Determine the [X, Y] coordinate at the center of the cell enclosing the given text.  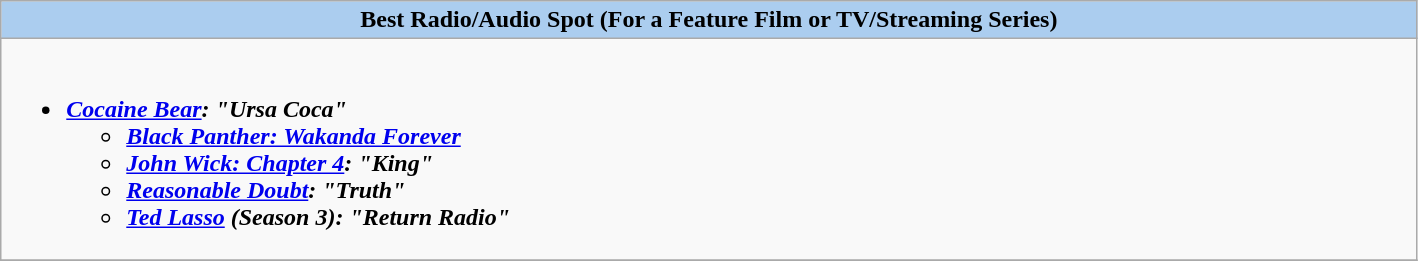
Best Radio/Audio Spot (For a Feature Film or TV/Streaming Series) [709, 20]
Cocaine Bear: "Ursa Coca"Black Panther: Wakanda ForeverJohn Wick: Chapter 4: "King"Reasonable Doubt: "Truth"Ted Lasso (Season 3): "Return Radio" [709, 150]
